Detect which cell encompasses the target text, then output its [X, Y] center coordinate. 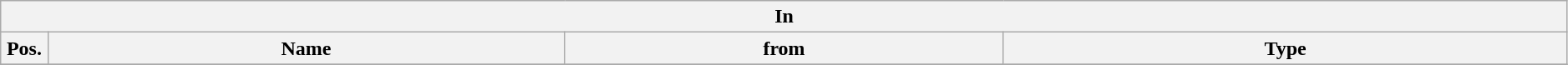
Pos. [24, 48]
from [784, 48]
In [784, 17]
Type [1285, 48]
Name [306, 48]
